Identify which cell holds the provided text, then report its [X, Y] central coordinate. 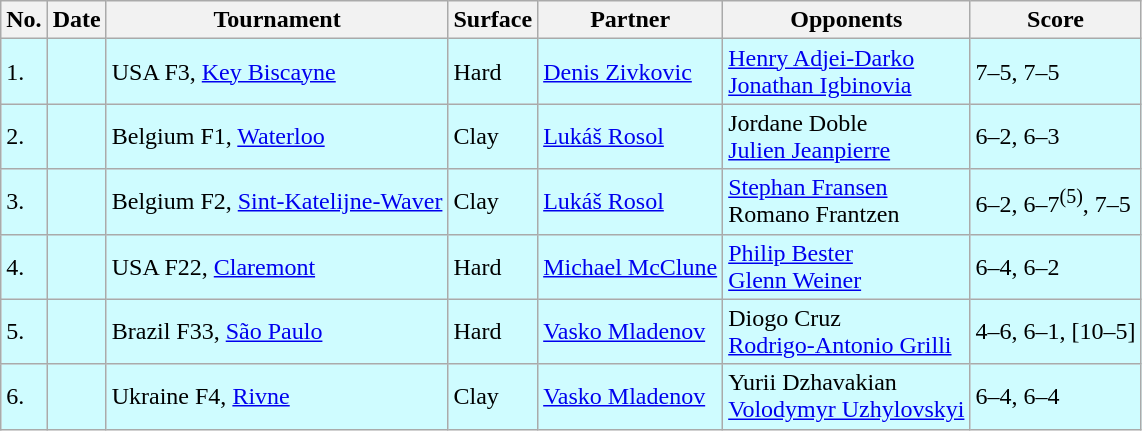
Partner [630, 20]
7–5, 7–5 [1056, 72]
USA F22, Claremont [277, 266]
Brazil F33, São Paulo [277, 332]
3. [24, 202]
6–4, 6–4 [1056, 396]
Opponents [846, 20]
Ukraine F4, Rivne [277, 396]
Diogo Cruz Rodrigo-Antonio Grilli [846, 332]
No. [24, 20]
2. [24, 136]
6. [24, 396]
5. [24, 332]
Michael McClune [630, 266]
Score [1056, 20]
Date [76, 20]
USA F3, Key Biscayne [277, 72]
Belgium F2, Sint-Katelijne-Waver [277, 202]
Jordane Doble Julien Jeanpierre [846, 136]
6–4, 6–2 [1056, 266]
1. [24, 72]
4. [24, 266]
6–2, 6–3 [1056, 136]
Denis Zivkovic [630, 72]
4–6, 6–1, [10–5] [1056, 332]
Stephan Fransen Romano Frantzen [846, 202]
Henry Adjei-Darko Jonathan Igbinovia [846, 72]
Belgium F1, Waterloo [277, 136]
Yurii Dzhavakian Volodymyr Uzhylovskyi [846, 396]
Surface [493, 20]
Philip Bester Glenn Weiner [846, 266]
Tournament [277, 20]
6–2, 6–7(5), 7–5 [1056, 202]
